Pinpoint the cell where the given text exists, returning its (X, Y) midpoint coordinate. 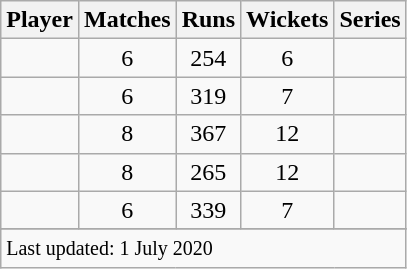
Last updated: 1 July 2020 (204, 248)
Wickets (288, 20)
Matches (127, 20)
265 (208, 172)
319 (208, 96)
339 (208, 210)
367 (208, 134)
254 (208, 58)
Player (40, 20)
Runs (208, 20)
Series (370, 20)
